Identify which cell holds the provided text, then report its (x, y) central coordinate. 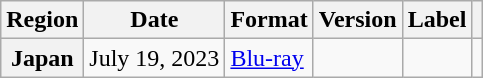
Date (154, 20)
Japan (42, 58)
Format (269, 20)
Version (358, 20)
Blu-ray (269, 58)
Label (437, 20)
Region (42, 20)
July 19, 2023 (154, 58)
